Find where the given text appears and provide that cell's center as (X, Y) coordinate. 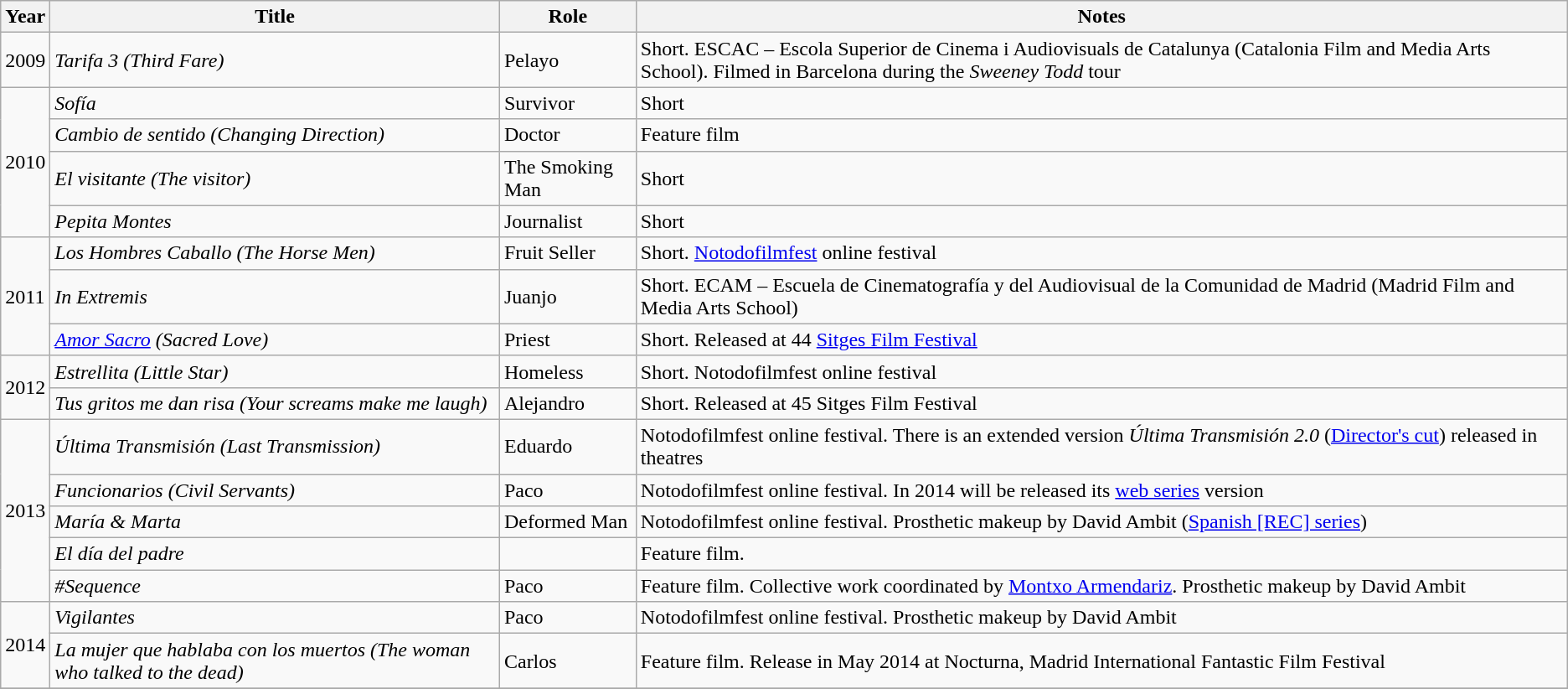
El día del padre (275, 554)
María & Marta (275, 522)
Notodofilmfest online festival. Prosthetic makeup by David Ambit (1101, 618)
Role (568, 17)
Eduardo (568, 446)
#Sequence (275, 586)
2010 (25, 163)
Notes (1101, 17)
2011 (25, 297)
2013 (25, 510)
2014 (25, 645)
Última Transmisión (Last Transmission) (275, 446)
Doctor (568, 135)
2009 (25, 60)
Feature film. (1101, 554)
Pelayo (568, 60)
Notodofilmfest online festival. There is an extended version Última Transmisión 2.0 (Director's cut) released in theatres (1101, 446)
Tarifa 3 (Third Fare) (275, 60)
Year (25, 17)
Fruit Seller (568, 253)
In Extremis (275, 297)
The Smoking Man (568, 178)
Vigilantes (275, 618)
Short. ECAM – Escuela de Cinematografía y del Audiovisual de la Comunidad de Madrid (Madrid Film and Media Arts School) (1101, 297)
Priest (568, 339)
Title (275, 17)
Estrellita (Little Star) (275, 371)
Homeless (568, 371)
Pepita Montes (275, 221)
Tus gritos me dan risa (Your screams make me laugh) (275, 403)
El visitante (The visitor) (275, 178)
Feature film. Release in May 2014 at Nocturna, Madrid International Fantastic Film Festival (1101, 661)
La mujer que hablaba con los muertos (The woman who talked to the dead) (275, 661)
Carlos (568, 661)
Cambio de sentido (Changing Direction) (275, 135)
Deformed Man (568, 522)
Short. Released at 44 Sitges Film Festival (1101, 339)
Funcionarios (Civil Servants) (275, 490)
Short. Released at 45 Sitges Film Festival (1101, 403)
Journalist (568, 221)
Notodofilmfest online festival. In 2014 will be released its web series version (1101, 490)
2012 (25, 387)
Los Hombres Caballo (The Horse Men) (275, 253)
Feature film (1101, 135)
Juanjo (568, 297)
Alejandro (568, 403)
Survivor (568, 103)
Notodofilmfest online festival. Prosthetic makeup by David Ambit (Spanish [REC] series) (1101, 522)
Sofía (275, 103)
Feature film. Collective work coordinated by Montxo Armendariz. Prosthetic makeup by David Ambit (1101, 586)
Amor Sacro (Sacred Love) (275, 339)
